Find where the given text appears and provide that cell's center as [X, Y] coordinate. 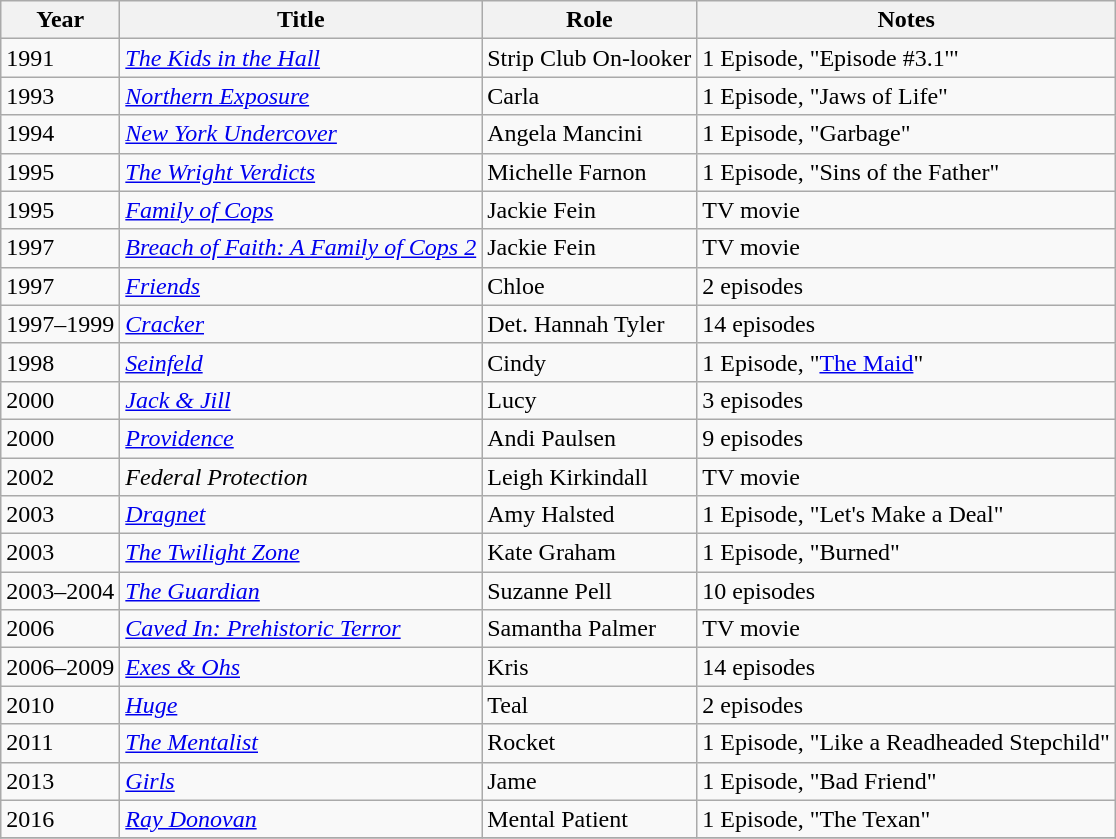
Suzanne Pell [590, 591]
New York Undercover [301, 134]
1993 [60, 96]
Carla [590, 96]
Leigh Kirkindall [590, 477]
Exes & Ohs [301, 667]
1994 [60, 134]
Strip Club On-looker [590, 58]
Caved In: Prehistoric Terror [301, 629]
Jack & Jill [301, 400]
2013 [60, 781]
The Wright Verdicts [301, 172]
Michelle Farnon [590, 172]
Kate Graham [590, 553]
1 Episode, "The Texan" [906, 819]
Andi Paulsen [590, 438]
Notes [906, 20]
1 Episode, "Like a Readheaded Stepchild" [906, 743]
1991 [60, 58]
Kris [590, 667]
Dragnet [301, 515]
Friends [301, 286]
The Twilight Zone [301, 553]
The Guardian [301, 591]
Northern Exposure [301, 96]
Federal Protection [301, 477]
1 Episode, "Episode #3.1'" [906, 58]
1 Episode, "The Maid" [906, 362]
1 Episode, "Sins of the Father" [906, 172]
Role [590, 20]
Cracker [301, 324]
Angela Mancini [590, 134]
1 Episode, "Garbage" [906, 134]
Rocket [590, 743]
3 episodes [906, 400]
Det. Hannah Tyler [590, 324]
1998 [60, 362]
Jame [590, 781]
2006–2009 [60, 667]
Chloe [590, 286]
Teal [590, 705]
2003–2004 [60, 591]
Family of Cops [301, 210]
1997–1999 [60, 324]
1 Episode, "Jaws of Life" [906, 96]
2016 [60, 819]
2006 [60, 629]
Title [301, 20]
Year [60, 20]
1 Episode, "Burned" [906, 553]
Seinfeld [301, 362]
Amy Halsted [590, 515]
The Kids in the Hall [301, 58]
Mental Patient [590, 819]
9 episodes [906, 438]
Girls [301, 781]
Samantha Palmer [590, 629]
2011 [60, 743]
1 Episode, "Let's Make a Deal" [906, 515]
2010 [60, 705]
2002 [60, 477]
10 episodes [906, 591]
1 Episode, "Bad Friend" [906, 781]
Breach of Faith: A Family of Cops 2 [301, 248]
Huge [301, 705]
Lucy [590, 400]
Providence [301, 438]
Ray Donovan [301, 819]
Cindy [590, 362]
The Mentalist [301, 743]
